Provide the [x, y] coordinate of the cell's center where the given text is located.  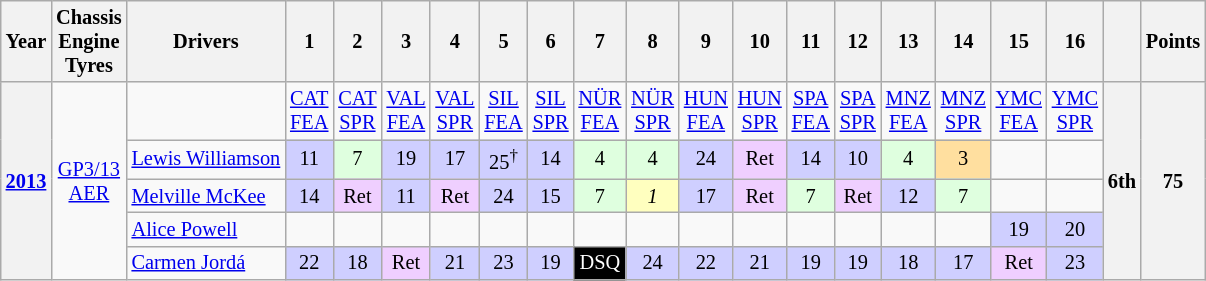
HUNFEA [706, 111]
SILSPR [551, 111]
SPASPR [858, 111]
DSQ [600, 263]
75 [1173, 181]
6 [551, 41]
NÜRSPR [652, 111]
SILFEA [503, 111]
Drivers [206, 41]
CATFEA [309, 111]
GP3/13AER [88, 181]
VALSPR [454, 111]
Melville McKee [206, 196]
20 [1075, 229]
Year [26, 41]
9 [706, 41]
YMCSPR [1075, 111]
SPAFEA [811, 111]
2 [357, 41]
5 [503, 41]
Points [1173, 41]
Lewis Williamson [206, 160]
16 [1075, 41]
25† [503, 160]
2013 [26, 181]
Carmen Jordá [206, 263]
CATSPR [357, 111]
ChassisEngineTyres [88, 41]
YMCFEA [1019, 111]
NÜRFEA [600, 111]
8 [652, 41]
VALFEA [406, 111]
MNZSPR [964, 111]
6th [1122, 181]
MNZFEA [908, 111]
13 [908, 41]
Alice Powell [206, 229]
HUNSPR [760, 111]
